Search for the cell housing the specified text and yield its [x, y] center coordinate. 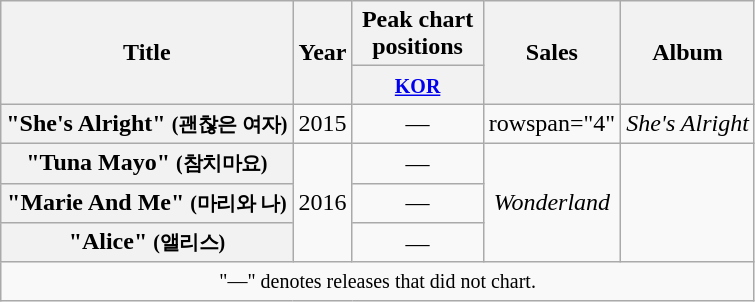
KOR [418, 85]
"Marie And Me" (마리와 나) [147, 203]
"Tuna Mayo" (참치마요) [147, 163]
Year [322, 52]
"She's Alright" (괜찮은 여자) [147, 124]
Wonderland [552, 202]
rowspan="4" [552, 124]
Sales [552, 52]
Album [688, 52]
"Alice" (앨리스) [147, 243]
Title [147, 52]
Peak chart positions [418, 34]
She's Alright [688, 124]
2015 [322, 124]
"—" denotes releases that did not chart. [378, 281]
2016 [322, 202]
